Extract the (x, y) coordinate from the center of the cell holding the provided text.  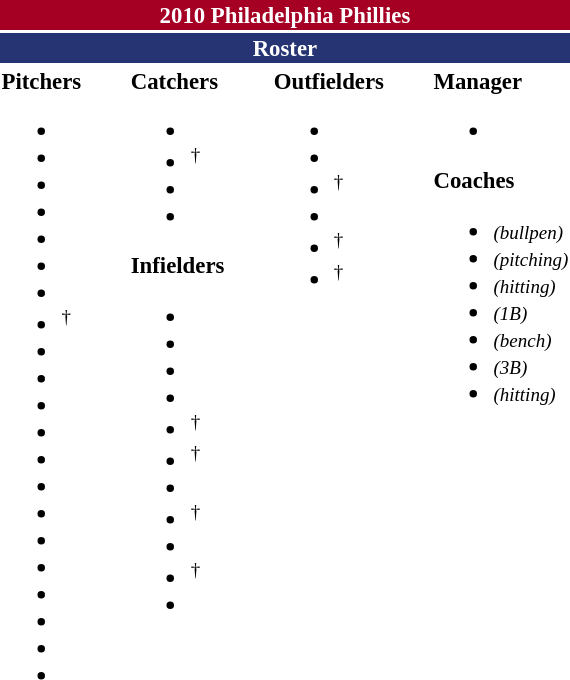
2010 Philadelphia Phillies (285, 15)
Roster (285, 48)
